Capture the cell that displays the provided text and extract its (x, y) central coordinate. 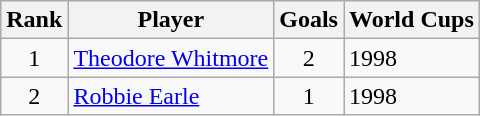
Theodore Whitmore (171, 58)
World Cups (412, 20)
Goals (309, 20)
Player (171, 20)
Robbie Earle (171, 96)
Rank (34, 20)
